Determine the (x, y) coordinate at the center of the cell enclosing the given text.  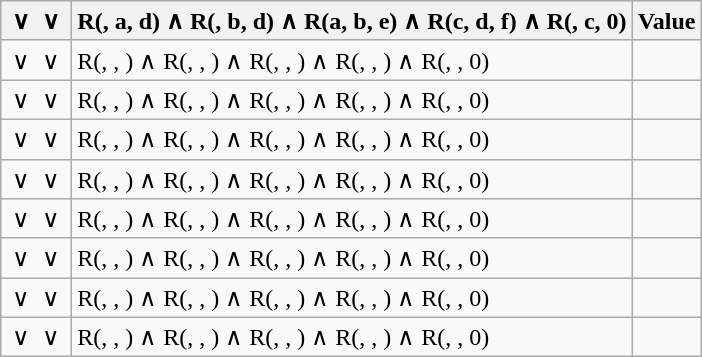
R(, a, d) ∧ R(, b, d) ∧ R(a, b, e) ∧ R(c, d, f) ∧ R(, c, 0) (352, 21)
Value (666, 21)
